Search for the cell housing the specified text and yield its (x, y) center coordinate. 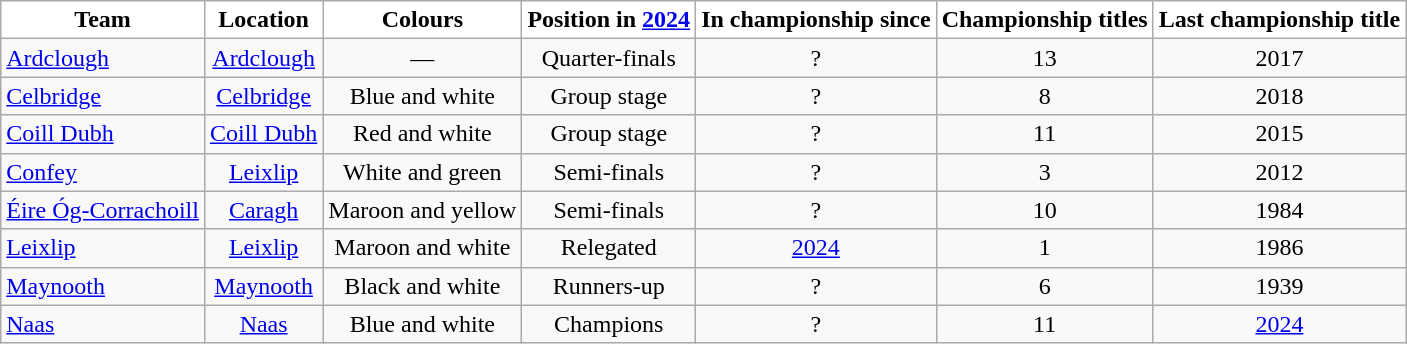
Location (263, 20)
2017 (1279, 58)
8 (1044, 96)
Championship titles (1044, 20)
2012 (1279, 172)
Runners-up (609, 286)
Maroon and yellow (422, 210)
In championship since (816, 20)
Quarter-finals (609, 58)
13 (1044, 58)
Colours (422, 20)
Éire Óg-Corrachoill (103, 210)
Relegated (609, 248)
Team (103, 20)
Black and white (422, 286)
Maroon and white (422, 248)
Champions (609, 324)
1939 (1279, 286)
2015 (1279, 134)
1986 (1279, 248)
2018 (1279, 96)
6 (1044, 286)
White and green (422, 172)
Caragh (263, 210)
10 (1044, 210)
Position in 2024 (609, 20)
Confey (103, 172)
Red and white (422, 134)
1984 (1279, 210)
— (422, 58)
Last championship title (1279, 20)
1 (1044, 248)
3 (1044, 172)
